Return (X, Y) of the center of cell containing provided text 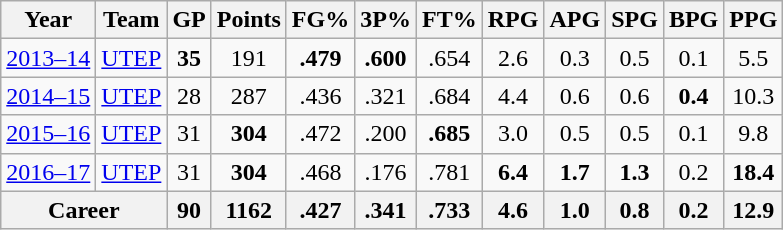
1.0 (575, 210)
BPG (693, 20)
.684 (449, 96)
287 (248, 96)
3.0 (513, 134)
.733 (449, 210)
191 (248, 58)
2013–14 (48, 58)
9.8 (754, 134)
0.8 (635, 210)
.176 (386, 172)
.685 (449, 134)
28 (189, 96)
2.6 (513, 58)
35 (189, 58)
6.4 (513, 172)
Year (48, 20)
Team (132, 20)
2016–17 (48, 172)
.600 (386, 58)
FT% (449, 20)
4.6 (513, 210)
10.3 (754, 96)
.781 (449, 172)
5.5 (754, 58)
.468 (320, 172)
Career (84, 210)
.654 (449, 58)
18.4 (754, 172)
4.4 (513, 96)
1.7 (575, 172)
.479 (320, 58)
.472 (320, 134)
0.3 (575, 58)
90 (189, 210)
.436 (320, 96)
3P% (386, 20)
RPG (513, 20)
1162 (248, 210)
FG% (320, 20)
.321 (386, 96)
PPG (754, 20)
.200 (386, 134)
2014–15 (48, 96)
APG (575, 20)
GP (189, 20)
.427 (320, 210)
12.9 (754, 210)
Points (248, 20)
.341 (386, 210)
SPG (635, 20)
0.4 (693, 96)
2015–16 (48, 134)
1.3 (635, 172)
